Extract the [x, y] coordinate from the center of the cell holding the provided text.  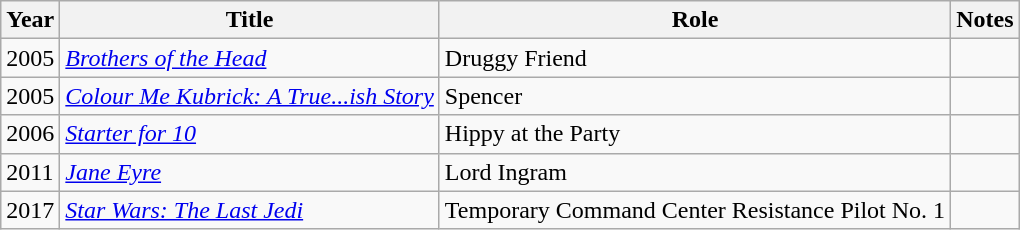
Druggy Friend [694, 58]
Lord Ingram [694, 172]
Role [694, 20]
Jane Eyre [250, 172]
Starter for 10 [250, 134]
Colour Me Kubrick: A True...ish Story [250, 96]
Temporary Command Center Resistance Pilot No. 1 [694, 210]
2017 [30, 210]
Star Wars: The Last Jedi [250, 210]
2006 [30, 134]
Brothers of the Head [250, 58]
Year [30, 20]
Spencer [694, 96]
Hippy at the Party [694, 134]
2011 [30, 172]
Notes [985, 20]
Title [250, 20]
